Scan for the cell matching the given text and deliver its (x, y) coordinate at center. 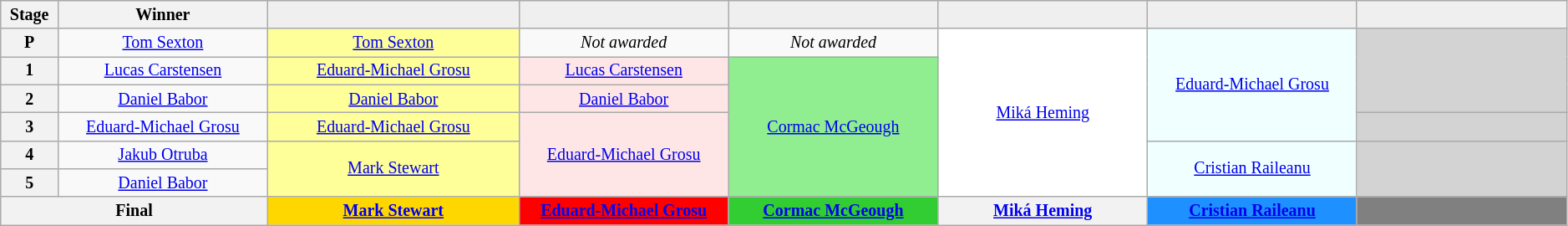
Stage (30, 15)
Jakub Otruba (164, 154)
2 (30, 99)
3 (30, 127)
1 (30, 70)
Winner (164, 15)
5 (30, 182)
4 (30, 154)
P (30, 44)
Final (134, 211)
